Return [X, Y] of the center of cell containing provided text 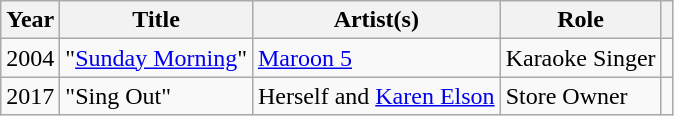
Artist(s) [376, 20]
Karaoke Singer [580, 58]
"Sunday Morning" [156, 58]
2017 [30, 96]
Store Owner [580, 96]
Maroon 5 [376, 58]
Year [30, 20]
Role [580, 20]
Herself and Karen Elson [376, 96]
2004 [30, 58]
"Sing Out" [156, 96]
Title [156, 20]
